For the text-containing cell, return its midpoint in (x, y) coordinate format. 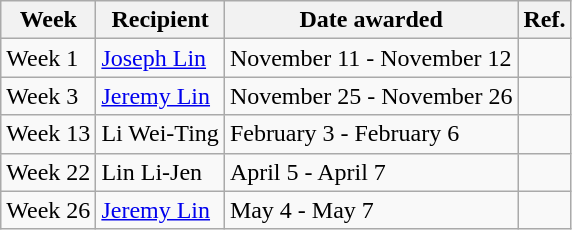
Week (48, 20)
Recipient (160, 20)
Joseph Lin (160, 58)
Week 3 (48, 96)
Week 1 (48, 58)
February 3 - February 6 (371, 134)
Li Wei-Ting (160, 134)
Week 22 (48, 172)
November 11 - November 12 (371, 58)
November 25 - November 26 (371, 96)
Ref. (544, 20)
Week 13 (48, 134)
April 5 - April 7 (371, 172)
Week 26 (48, 210)
Date awarded (371, 20)
May 4 - May 7 (371, 210)
Lin Li-Jen (160, 172)
